Locate the cell with the specified text and output its (x, y) center coordinate. 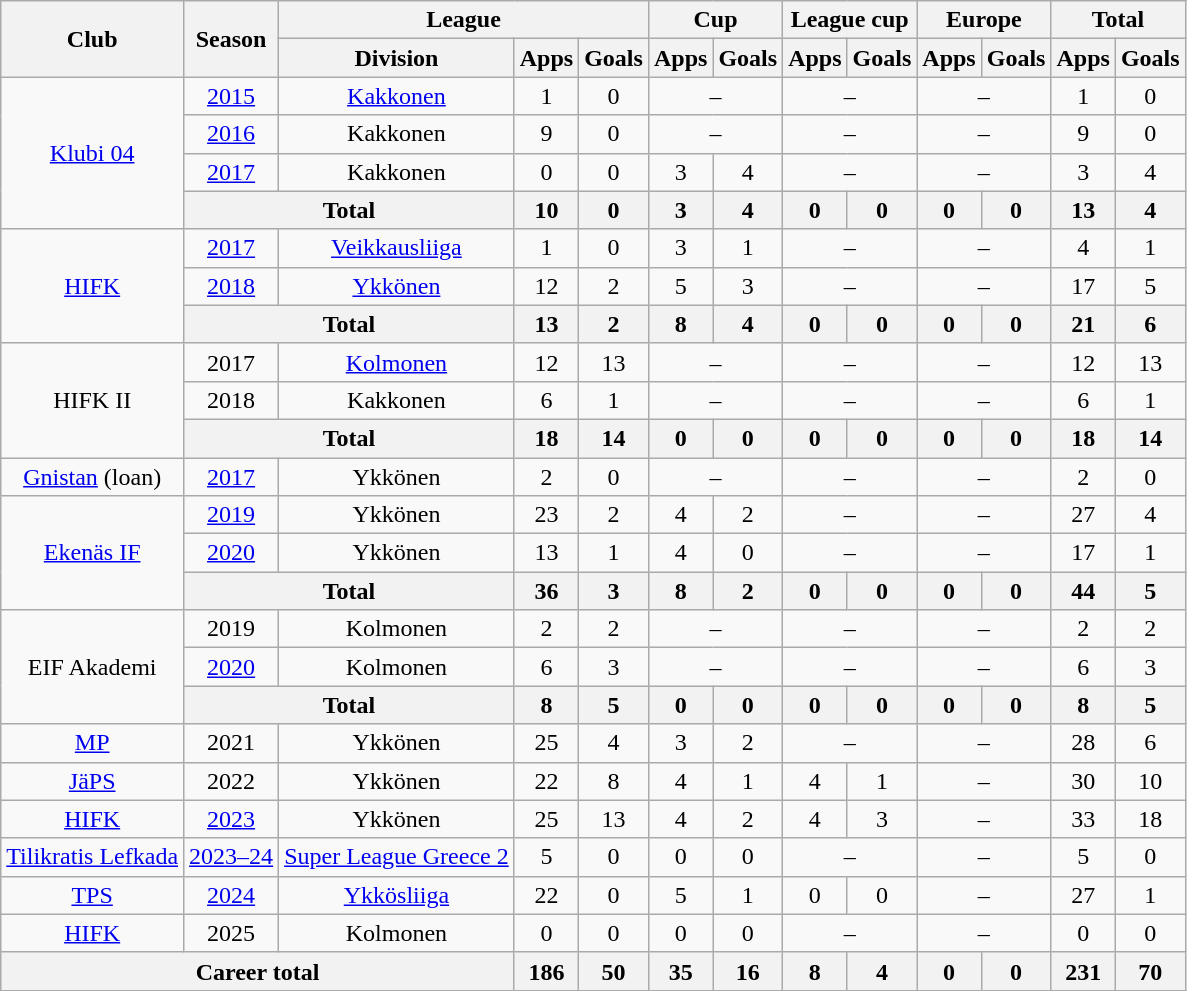
2023–24 (232, 857)
HIFK II (92, 400)
Division (397, 58)
231 (1083, 971)
Gnistan (loan) (92, 477)
70 (1150, 971)
2023 (232, 819)
2022 (232, 781)
Klubi 04 (92, 153)
Europe (984, 20)
Ykkösliiga (397, 895)
16 (748, 971)
Club (92, 39)
2015 (232, 96)
EIF Akademi (92, 667)
League cup (850, 20)
33 (1083, 819)
Super League Greece 2 (397, 857)
44 (1083, 591)
186 (546, 971)
MP (92, 743)
21 (1083, 324)
Season (232, 39)
2024 (232, 895)
30 (1083, 781)
2021 (232, 743)
35 (680, 971)
Cup (715, 20)
TPS (92, 895)
2025 (232, 933)
36 (546, 591)
50 (614, 971)
JäPS (92, 781)
Career total (258, 971)
2016 (232, 134)
28 (1083, 743)
Ekenäs IF (92, 553)
23 (546, 515)
League (464, 20)
Tilikratis Lefkada (92, 857)
Veikkausliiga (397, 248)
